For the text-containing cell, return its midpoint in [X, Y] coordinate format. 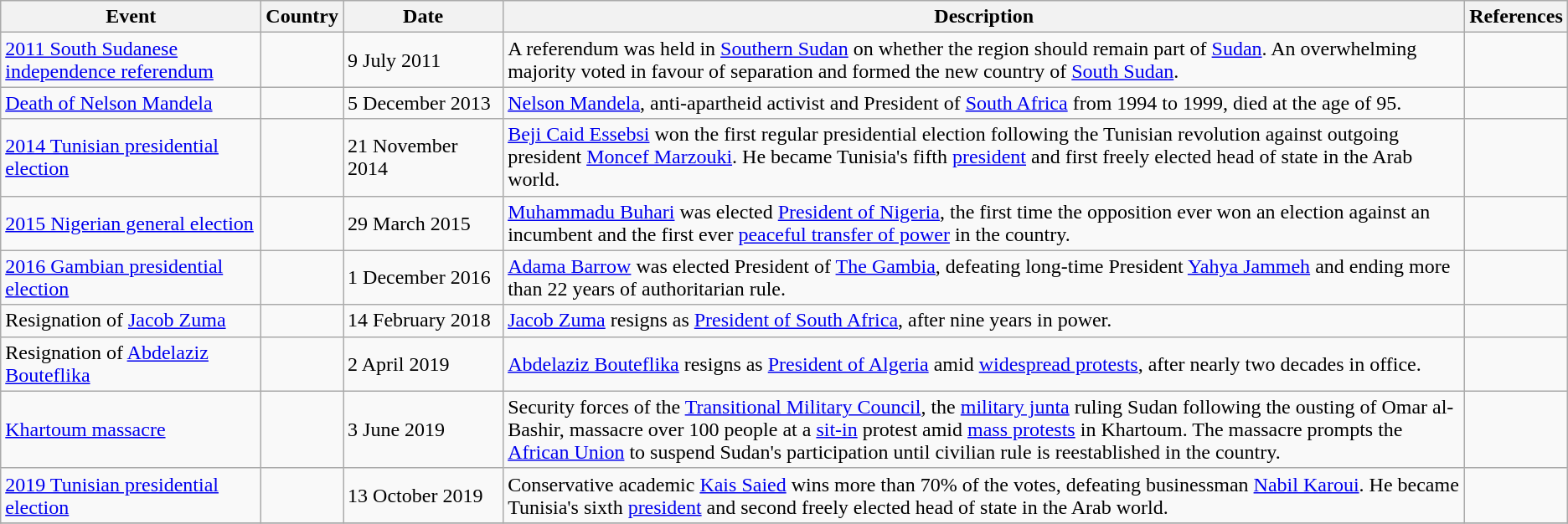
Description [984, 17]
2015 Nigerian general election [131, 223]
21 November 2014 [424, 157]
Jacob Zuma resigns as President of South Africa, after nine years in power. [984, 321]
Date [424, 17]
2014 Tunisian presidential election [131, 157]
Abdelaziz Bouteflika resigns as President of Algeria amid widespread protests, after nearly two decades in office. [984, 363]
1 December 2016 [424, 278]
Resignation of Jacob Zuma [131, 321]
14 February 2018 [424, 321]
3 June 2019 [424, 429]
Nelson Mandela, anti-apartheid activist and President of South Africa from 1994 to 1999, died at the age of 95. [984, 103]
References [1516, 17]
Country [302, 17]
Resignation of Abdelaziz Bouteflika [131, 363]
2016 Gambian presidential election [131, 278]
Event [131, 17]
2019 Tunisian presidential election [131, 496]
Khartoum massacre [131, 429]
29 March 2015 [424, 223]
13 October 2019 [424, 496]
2 April 2019 [424, 363]
Death of Nelson Mandela [131, 103]
Adama Barrow was elected President of The Gambia, defeating long-time President Yahya Jammeh and ending more than 22 years of authoritarian rule. [984, 278]
5 December 2013 [424, 103]
2011 South Sudanese independence referendum [131, 60]
9 July 2011 [424, 60]
